Capture the cell that displays the provided text and extract its [x, y] central coordinate. 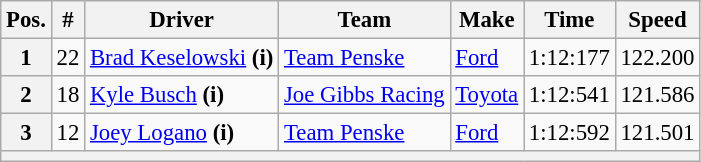
# [68, 20]
Joey Logano (i) [182, 133]
Driver [182, 20]
Kyle Busch (i) [182, 95]
Joe Gibbs Racing [364, 95]
22 [68, 58]
121.501 [658, 133]
Time [570, 20]
1:12:177 [570, 58]
1 [26, 58]
122.200 [658, 58]
18 [68, 95]
1:12:541 [570, 95]
Make [487, 20]
Team [364, 20]
1:12:592 [570, 133]
Speed [658, 20]
12 [68, 133]
Toyota [487, 95]
Brad Keselowski (i) [182, 58]
121.586 [658, 95]
Pos. [26, 20]
3 [26, 133]
2 [26, 95]
